Determine the (x, y) coordinate at the center of the cell enclosing the given text.  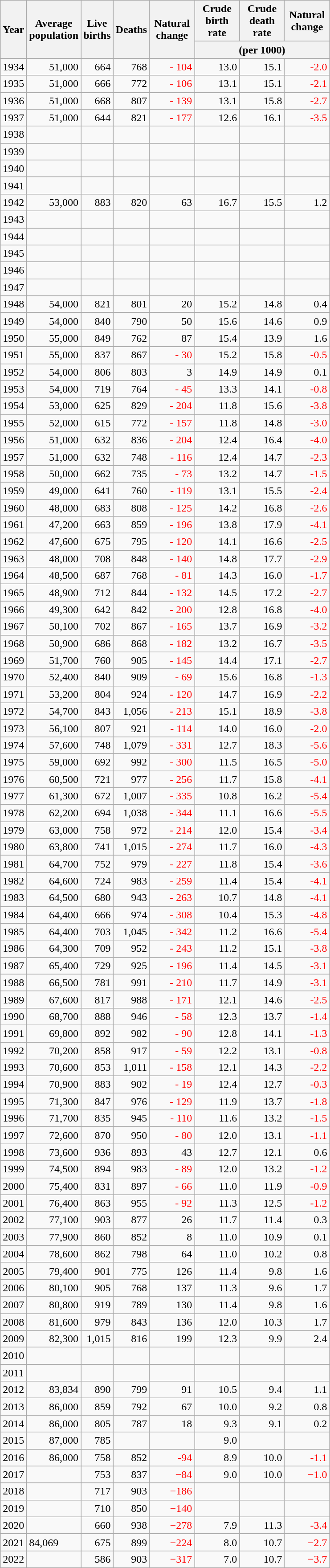
50 (172, 321)
-2.6 (307, 508)
0.2 (307, 1424)
- 171 (172, 999)
9.2 (262, 1407)
67 (172, 1407)
909 (131, 677)
921 (131, 728)
199 (172, 1339)
1946 (13, 270)
- 210 (172, 983)
-2.4 (307, 491)
18.3 (262, 745)
805 (97, 1424)
78,600 (54, 1254)
1,038 (131, 813)
764 (131, 389)
1945 (13, 254)
2003 (13, 1237)
- 274 (172, 847)
2005 (13, 1271)
721 (97, 779)
1955 (13, 423)
- 182 (172, 643)
14.2 (217, 508)
1985 (13, 932)
- 158 (172, 1068)
8.9 (217, 1457)
10.3 (262, 1322)
16.1 (262, 118)
1975 (13, 762)
14.4 (217, 660)
708 (97, 559)
-3.2 (307, 626)
844 (131, 593)
988 (131, 999)
-5.6 (307, 745)
126 (172, 1271)
9.1 (262, 1424)
936 (97, 1152)
−278 (172, 1525)
83,834 (54, 1390)
62,200 (54, 813)
804 (97, 694)
17.2 (262, 593)
1974 (13, 745)
890 (97, 1390)
- 344 (172, 813)
11.5 (217, 762)
877 (131, 1220)
- 227 (172, 864)
1953 (13, 389)
1993 (13, 1068)
64,300 (54, 949)
−186 (172, 1491)
2002 (13, 1220)
-1.7 (307, 576)
61,300 (54, 796)
789 (131, 1305)
917 (131, 1050)
-3.0 (307, 423)
642 (97, 610)
1968 (13, 643)
0.4 (307, 304)
1980 (13, 847)
952 (131, 949)
9.6 (262, 1288)
625 (97, 406)
1966 (13, 610)
11.1 (217, 813)
847 (97, 1101)
76,400 (54, 1203)
858 (97, 1050)
615 (97, 423)
862 (97, 1254)
2009 (13, 1339)
- 89 (172, 1169)
1959 (13, 491)
1951 (13, 355)
1937 (13, 118)
87 (172, 338)
1969 (13, 660)
753 (97, 1474)
-2.9 (307, 559)
Year (13, 29)
136 (172, 1322)
668 (97, 101)
74,500 (54, 1169)
80,100 (54, 1288)
12.2 (217, 1050)
- 119 (172, 491)
853 (97, 1068)
- 81 (172, 576)
1981 (13, 864)
64,700 (54, 864)
−224 (172, 1542)
70,600 (54, 1068)
−317 (172, 1559)
709 (97, 949)
1956 (13, 440)
1954 (13, 406)
955 (131, 1203)
1983 (13, 898)
82,300 (54, 1339)
17.1 (262, 660)
- 116 (172, 457)
53,200 (54, 694)
892 (97, 1033)
43 (172, 1152)
−2.7 (307, 1542)
1941 (13, 185)
729 (97, 966)
91 (172, 1390)
- 342 (172, 932)
52,000 (54, 423)
75,400 (54, 1186)
- 59 (172, 1050)
803 (131, 372)
702 (97, 626)
762 (131, 338)
781 (97, 983)
70,200 (54, 1050)
63,800 (54, 847)
- 114 (172, 728)
660 (97, 1525)
752 (97, 864)
1936 (13, 101)
48,500 (54, 576)
1944 (13, 237)
65,400 (54, 966)
2008 (13, 1322)
12.6 (217, 118)
- 66 (172, 1186)
1972 (13, 711)
70,900 (54, 1085)
57,600 (54, 745)
991 (131, 983)
694 (97, 813)
1970 (13, 677)
1997 (13, 1135)
- 165 (172, 626)
- 80 (172, 1135)
64,500 (54, 898)
1,045 (131, 932)
- 157 (172, 423)
976 (131, 1101)
16.2 (262, 796)
- 73 (172, 474)
710 (97, 1508)
-2.1 (307, 84)
9.9 (262, 1339)
52,400 (54, 677)
1977 (13, 796)
662 (97, 474)
925 (131, 966)
1942 (13, 202)
1.2 (307, 202)
938 (131, 1525)
50,100 (54, 626)
Average population (54, 29)
683 (97, 508)
−3.7 (307, 1559)
2006 (13, 1288)
2015 (13, 1441)
- 30 (172, 355)
Crude birthrate (217, 21)
1991 (13, 1033)
- 92 (172, 1203)
-0.9 (307, 1186)
1960 (13, 508)
2021 (13, 1542)
1994 (13, 1085)
2014 (13, 1424)
−1.0 (307, 1474)
2.4 (307, 1339)
Live births (97, 29)
1971 (13, 694)
1.1 (307, 1390)
703 (97, 932)
12.5 (262, 1203)
49,000 (54, 491)
47,200 (54, 525)
- 145 (172, 660)
56,100 (54, 728)
14.0 (217, 728)
−84 (172, 1474)
-1.8 (307, 1101)
9.3 (217, 1424)
- 140 (172, 559)
15.3 (262, 915)
1995 (13, 1101)
1982 (13, 881)
87,000 (54, 1441)
1958 (13, 474)
17.7 (262, 559)
868 (131, 643)
1934 (13, 67)
945 (131, 1118)
- 90 (172, 1033)
785 (97, 1441)
672 (97, 796)
893 (131, 1152)
799 (131, 1390)
1988 (13, 983)
13.0 (217, 67)
0.9 (307, 321)
792 (131, 1407)
801 (131, 304)
10.9 (262, 1237)
7.0 (217, 1559)
-5.0 (307, 762)
63 (172, 202)
17.9 (262, 525)
724 (97, 881)
816 (131, 1339)
808 (131, 508)
73,600 (54, 1152)
1938 (13, 135)
2007 (13, 1305)
894 (97, 1169)
1948 (13, 304)
2012 (13, 1390)
26 (172, 1220)
- 58 (172, 1016)
84,069 (54, 1542)
644 (97, 118)
1987 (13, 966)
137 (172, 1288)
2013 (13, 1407)
641 (97, 491)
1962 (13, 542)
63,000 (54, 830)
11.6 (217, 1118)
829 (131, 406)
899 (131, 1542)
787 (131, 1424)
943 (131, 898)
888 (97, 1016)
Deaths (131, 29)
- 308 (172, 915)
972 (131, 830)
64,600 (54, 881)
- 106 (172, 84)
16.5 (262, 762)
-0.5 (307, 355)
1957 (13, 457)
68,700 (54, 1016)
- 19 (172, 1085)
2004 (13, 1254)
50,900 (54, 643)
- 300 (172, 762)
18 (172, 1424)
1965 (13, 593)
8.0 (217, 1542)
1,079 (131, 745)
1973 (13, 728)
69,800 (54, 1033)
992 (131, 762)
950 (131, 1135)
10.2 (262, 1254)
10.4 (217, 915)
77,100 (54, 1220)
901 (97, 1271)
835 (97, 1118)
13.9 (262, 338)
- 132 (172, 593)
2016 (13, 1457)
860 (97, 1237)
2019 (13, 1508)
80,800 (54, 1305)
0.3 (307, 1220)
1992 (13, 1050)
798 (131, 1254)
- 214 (172, 830)
1978 (13, 813)
977 (131, 779)
- 243 (172, 949)
850 (131, 1508)
817 (97, 999)
1989 (13, 999)
- 110 (172, 1118)
1986 (13, 949)
1952 (13, 372)
1996 (13, 1118)
2020 (13, 1525)
982 (131, 1033)
717 (97, 1491)
-4.3 (307, 847)
18.9 (262, 711)
2000 (13, 1186)
9.4 (262, 1390)
741 (97, 847)
897 (131, 1186)
7.9 (217, 1525)
-1.4 (307, 1016)
51,700 (54, 660)
−140 (172, 1508)
1,007 (131, 796)
130 (172, 1305)
1999 (13, 1169)
1979 (13, 830)
-3.6 (307, 864)
13.3 (217, 389)
59,000 (54, 762)
60,500 (54, 779)
67,600 (54, 999)
- 177 (172, 118)
924 (131, 694)
919 (97, 1305)
- 335 (172, 796)
72,600 (54, 1135)
775 (131, 1271)
863 (97, 1203)
1998 (13, 1152)
2010 (13, 1356)
48,900 (54, 593)
1,011 (131, 1068)
1943 (13, 219)
902 (131, 1085)
946 (131, 1016)
10.5 (217, 1390)
- 139 (172, 101)
1976 (13, 779)
77,900 (54, 1237)
1,056 (131, 711)
686 (97, 643)
712 (97, 593)
795 (131, 542)
- 200 (172, 610)
974 (131, 915)
- 256 (172, 779)
1949 (13, 321)
3 (172, 372)
49,300 (54, 610)
-0.3 (307, 1085)
- 69 (172, 677)
806 (97, 372)
663 (97, 525)
842 (131, 610)
- 125 (172, 508)
1963 (13, 559)
79,400 (54, 1271)
71,700 (54, 1118)
1967 (13, 626)
-2.3 (307, 457)
- 213 (172, 711)
2017 (13, 1474)
- 259 (172, 881)
790 (131, 321)
848 (131, 559)
2022 (13, 1559)
64 (172, 1254)
81,600 (54, 1322)
8 (172, 1237)
-5.5 (307, 813)
1964 (13, 576)
719 (97, 389)
50,000 (54, 474)
0.6 (307, 1152)
(per 1000) (262, 50)
831 (97, 1186)
836 (131, 440)
- 263 (172, 898)
-4.8 (307, 915)
47,600 (54, 542)
54,700 (54, 711)
2018 (13, 1491)
2001 (13, 1203)
680 (97, 898)
71,300 (54, 1101)
- 104 (172, 67)
Crude death rate (262, 21)
870 (97, 1135)
1940 (13, 168)
1939 (13, 151)
66,500 (54, 983)
1935 (13, 84)
849 (97, 338)
-94 (172, 1457)
20 (172, 304)
692 (97, 762)
1990 (13, 1016)
687 (97, 576)
16.4 (262, 440)
1947 (13, 287)
- 129 (172, 1101)
- 331 (172, 745)
1961 (13, 525)
1950 (13, 338)
2011 (13, 1373)
10.8 (217, 796)
820 (131, 202)
13.8 (217, 525)
664 (97, 67)
586 (97, 1559)
1984 (13, 915)
- 45 (172, 389)
735 (131, 474)
